Return the [x, y] coordinate for the center point of the cell that contains the specified text.  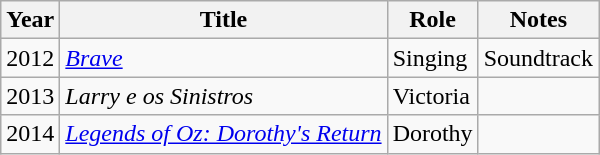
Year [30, 20]
Dorothy [432, 134]
Soundtrack [538, 58]
Notes [538, 20]
2012 [30, 58]
Larry e os Sinistros [224, 96]
Role [432, 20]
Brave [224, 58]
2014 [30, 134]
2013 [30, 96]
Victoria [432, 96]
Legends of Oz: Dorothy's Return [224, 134]
Title [224, 20]
Singing [432, 58]
